Output the [X, Y] coordinate of the center of the cell containing the given text.  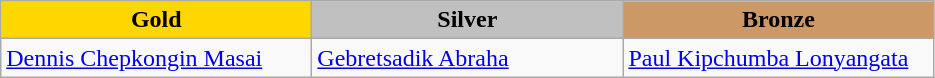
Gebretsadik Abraha [468, 58]
Dennis Chepkongin Masai [156, 58]
Bronze [778, 20]
Paul Kipchumba Lonyangata [778, 58]
Gold [156, 20]
Silver [468, 20]
